Pinpoint the cell where the given text exists, returning its [x, y] midpoint coordinate. 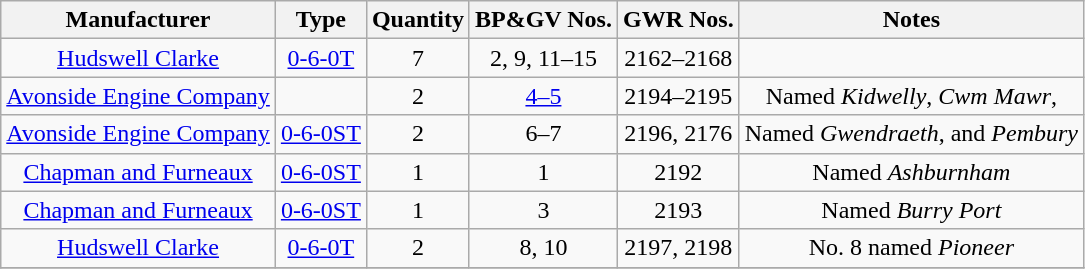
GWR Nos. [678, 20]
No. 8 named Pioneer [911, 248]
7 [418, 58]
2193 [678, 210]
6–7 [543, 134]
Type [320, 20]
Named Burry Port [911, 210]
2194–2195 [678, 96]
Notes [911, 20]
2197, 2198 [678, 248]
Quantity [418, 20]
Named Gwendraeth, and Pembury [911, 134]
8, 10 [543, 248]
2162–2168 [678, 58]
2196, 2176 [678, 134]
Manufacturer [138, 20]
Named Ashburnham [911, 172]
BP&GV Nos. [543, 20]
2, 9, 11–15 [543, 58]
4–5 [543, 96]
Named Kidwelly, Cwm Mawr, [911, 96]
3 [543, 210]
2192 [678, 172]
